Find where the given text appears and provide that cell's center as (x, y) coordinate. 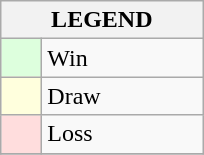
Loss (122, 134)
LEGEND (102, 20)
Win (122, 58)
Draw (122, 96)
